Capture the cell that displays the provided text and extract its (x, y) central coordinate. 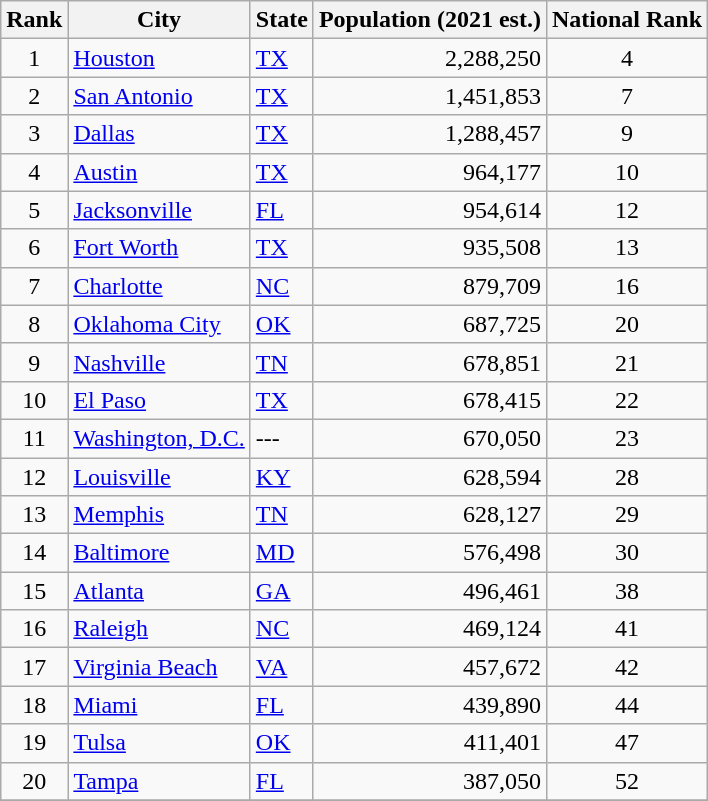
Oklahoma City (159, 324)
1 (34, 58)
22 (626, 400)
439,890 (430, 705)
21 (626, 362)
28 (626, 477)
18 (34, 705)
628,127 (430, 515)
5 (34, 210)
GA (282, 591)
11 (34, 438)
Atlanta (159, 591)
29 (626, 515)
Jacksonville (159, 210)
687,725 (430, 324)
Raleigh (159, 629)
El Paso (159, 400)
52 (626, 781)
Austin (159, 172)
State (282, 20)
6 (34, 248)
411,401 (430, 743)
San Antonio (159, 96)
457,672 (430, 667)
--- (282, 438)
576,498 (430, 553)
14 (34, 553)
Tulsa (159, 743)
KY (282, 477)
City (159, 20)
3 (34, 134)
VA (282, 667)
30 (626, 553)
935,508 (430, 248)
Washington, D.C. (159, 438)
670,050 (430, 438)
Virginia Beach (159, 667)
496,461 (430, 591)
Population (2021 est.) (430, 20)
Dallas (159, 134)
National Rank (626, 20)
Tampa (159, 781)
8 (34, 324)
Baltimore (159, 553)
2 (34, 96)
Rank (34, 20)
Nashville (159, 362)
Fort Worth (159, 248)
38 (626, 591)
17 (34, 667)
Charlotte (159, 286)
Houston (159, 58)
628,594 (430, 477)
954,614 (430, 210)
2,288,250 (430, 58)
469,124 (430, 629)
678,851 (430, 362)
44 (626, 705)
47 (626, 743)
387,050 (430, 781)
879,709 (430, 286)
42 (626, 667)
1,288,457 (430, 134)
15 (34, 591)
19 (34, 743)
964,177 (430, 172)
678,415 (430, 400)
23 (626, 438)
Miami (159, 705)
Louisville (159, 477)
MD (282, 553)
41 (626, 629)
1,451,853 (430, 96)
Memphis (159, 515)
